Return [x, y] of the center of cell containing provided text 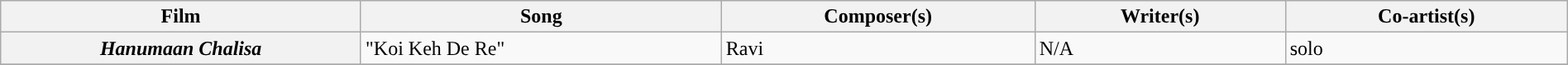
Film [181, 17]
N/A [1159, 48]
Hanumaan Chalisa [181, 48]
Co-artist(s) [1426, 17]
Song [541, 17]
solo [1426, 48]
Ravi [878, 48]
Composer(s) [878, 17]
Writer(s) [1159, 17]
"Koi Keh De Re" [541, 48]
